Determine the [X, Y] coordinate at the center of the cell enclosing the given text.  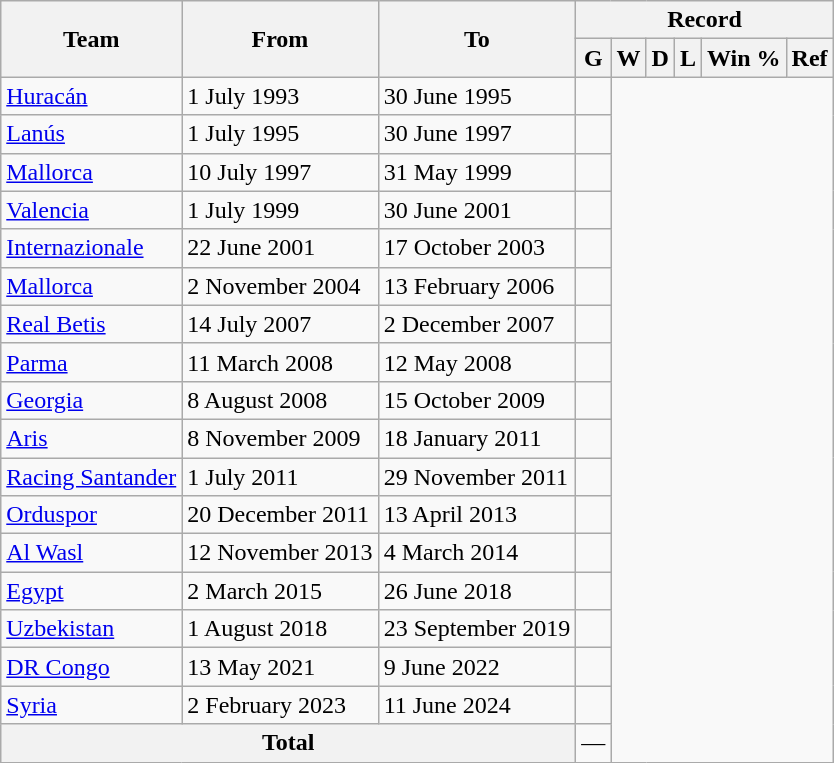
8 November 2009 [280, 438]
2 November 2004 [280, 286]
30 June 1995 [477, 96]
Win % [744, 58]
12 May 2008 [477, 362]
W [628, 58]
Huracán [92, 96]
1 July 1993 [280, 96]
30 June 1997 [477, 134]
1 July 2011 [280, 477]
D [660, 58]
8 August 2008 [280, 400]
Parma [92, 362]
2 December 2007 [477, 324]
30 June 2001 [477, 210]
10 July 1997 [280, 172]
Uzbekistan [92, 629]
18 January 2011 [477, 438]
Ref [810, 58]
31 May 1999 [477, 172]
2 February 2023 [280, 705]
20 December 2011 [280, 515]
29 November 2011 [477, 477]
Valencia [92, 210]
22 June 2001 [280, 248]
14 July 2007 [280, 324]
Georgia [92, 400]
13 May 2021 [280, 667]
11 March 2008 [280, 362]
11 June 2024 [477, 705]
From [280, 39]
Team [92, 39]
Orduspor [92, 515]
9 June 2022 [477, 667]
Lanús [92, 134]
13 February 2006 [477, 286]
Internazionale [92, 248]
15 October 2009 [477, 400]
23 September 2019 [477, 629]
17 October 2003 [477, 248]
Real Betis [92, 324]
To [477, 39]
12 November 2013 [280, 553]
DR Congo [92, 667]
1 August 2018 [280, 629]
Egypt [92, 591]
26 June 2018 [477, 591]
4 March 2014 [477, 553]
Aris [92, 438]
1 July 1999 [280, 210]
— [594, 743]
1 July 1995 [280, 134]
L [688, 58]
2 March 2015 [280, 591]
Syria [92, 705]
13 April 2013 [477, 515]
Racing Santander [92, 477]
Record [704, 20]
G [594, 58]
Total [288, 743]
Al Wasl [92, 553]
